Identify which cell holds the provided text, then report its [x, y] central coordinate. 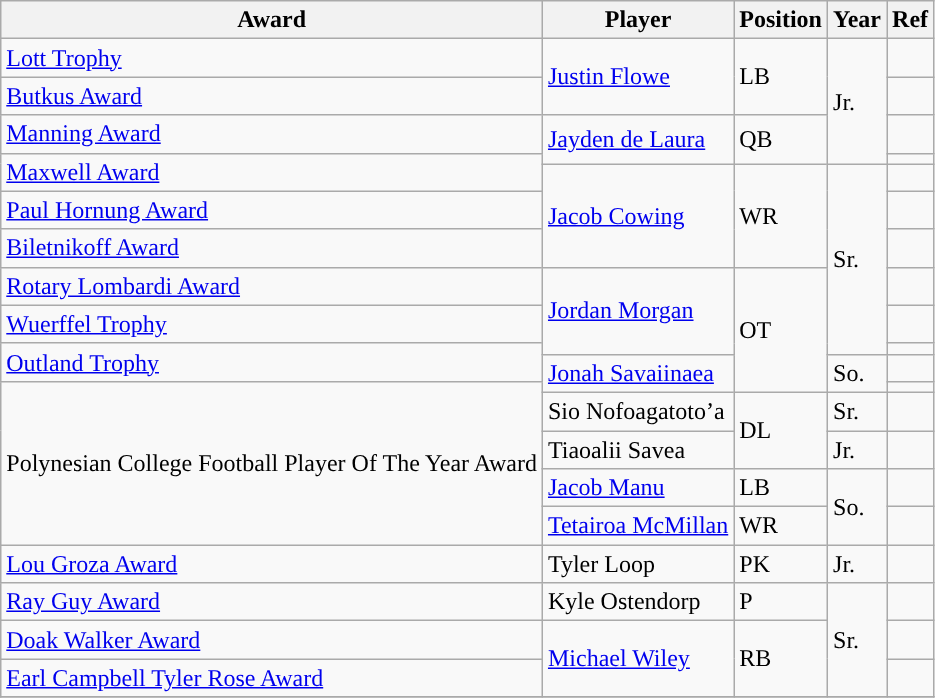
Jacob Manu [638, 488]
DL [781, 430]
Player [638, 20]
Jacob Cowing [638, 216]
Ref [910, 20]
Outland Trophy [272, 362]
Doak Walker Award [272, 640]
Rotary Lombardi Award [272, 286]
Tiaoalii Savea [638, 449]
Ray Guy Award [272, 602]
Lott Trophy [272, 58]
Jordan Morgan [638, 310]
PK [781, 564]
Kyle Ostendorp [638, 602]
Sio Nofoagatoto’a [638, 411]
Butkus Award [272, 96]
Biletnikoff Award [272, 248]
Year [858, 20]
Tyler Loop [638, 564]
Polynesian College Football Player Of The Year Award [272, 462]
OT [781, 330]
P [781, 602]
QB [781, 140]
Maxwell Award [272, 172]
Jonah Savaiinaea [638, 373]
Justin Flowe [638, 77]
Jayden de Laura [638, 140]
Lou Groza Award [272, 564]
Manning Award [272, 134]
Earl Campbell Tyler Rose Award [272, 678]
Michael Wiley [638, 659]
Wuerffel Trophy [272, 324]
Tetairoa McMillan [638, 526]
RB [781, 659]
Position [781, 20]
Paul Hornung Award [272, 210]
Award [272, 20]
